Output the (x, y) coordinate of the center of the cell containing the given text.  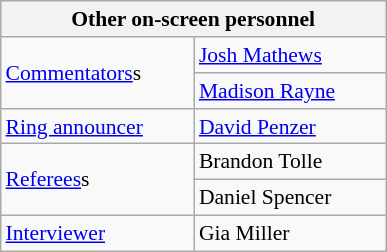
Commentatorss (98, 72)
Other on-screen personnel (194, 19)
Ring announcer (98, 126)
Daniel Spencer (290, 197)
Madison Rayne (290, 91)
Refereess (98, 180)
Josh Mathews (290, 55)
David Penzer (290, 126)
Interviewer (98, 233)
Gia Miller (290, 233)
Brandon Tolle (290, 162)
